Detect which cell encompasses the target text, then output its (X, Y) center coordinate. 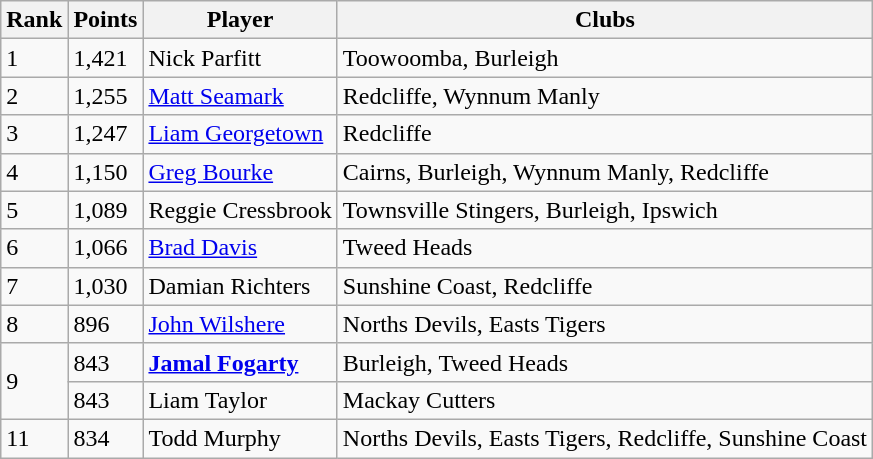
Townsville Stingers, Burleigh, Ipswich (604, 210)
1,089 (106, 210)
1 (34, 58)
John Wilshere (240, 324)
2 (34, 96)
Reggie Cressbrook (240, 210)
Sunshine Coast, Redcliffe (604, 286)
5 (34, 210)
Nick Parfitt (240, 58)
3 (34, 134)
Brad Davis (240, 248)
Clubs (604, 20)
8 (34, 324)
1,030 (106, 286)
Liam Georgetown (240, 134)
Tweed Heads (604, 248)
Matt Seamark (240, 96)
9 (34, 381)
Greg Bourke (240, 172)
Rank (34, 20)
Player (240, 20)
834 (106, 438)
896 (106, 324)
7 (34, 286)
Mackay Cutters (604, 400)
1,421 (106, 58)
Points (106, 20)
1,255 (106, 96)
Norths Devils, Easts Tigers, Redcliffe, Sunshine Coast (604, 438)
4 (34, 172)
Jamal Fogarty (240, 362)
1,247 (106, 134)
Norths Devils, Easts Tigers (604, 324)
11 (34, 438)
Burleigh, Tweed Heads (604, 362)
Redcliffe, Wynnum Manly (604, 96)
Todd Murphy (240, 438)
Redcliffe (604, 134)
Cairns, Burleigh, Wynnum Manly, Redcliffe (604, 172)
6 (34, 248)
1,150 (106, 172)
1,066 (106, 248)
Toowoomba, Burleigh (604, 58)
Damian Richters (240, 286)
Liam Taylor (240, 400)
